Extract the [x, y] coordinate from the center of the cell holding the provided text.  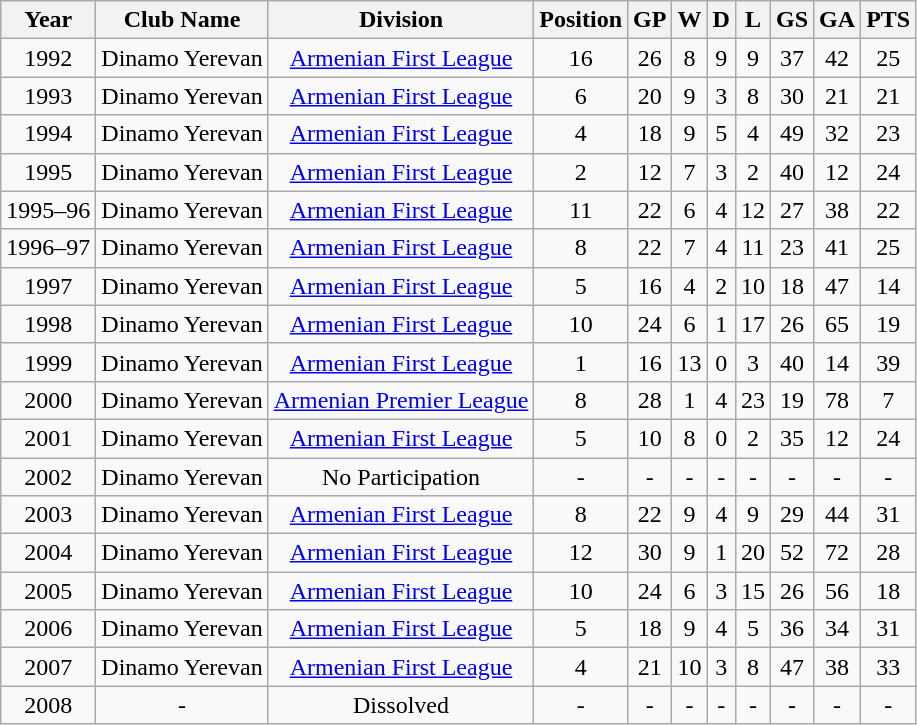
PTS [888, 20]
2003 [48, 515]
15 [752, 591]
L [752, 20]
37 [792, 58]
65 [838, 324]
1996–97 [48, 248]
78 [838, 400]
1997 [48, 286]
1992 [48, 58]
Dissolved [401, 705]
GP [650, 20]
34 [838, 629]
Position [581, 20]
27 [792, 210]
2007 [48, 667]
2008 [48, 705]
36 [792, 629]
29 [792, 515]
Division [401, 20]
52 [792, 553]
72 [838, 553]
39 [888, 362]
2002 [48, 477]
2004 [48, 553]
56 [838, 591]
33 [888, 667]
49 [792, 134]
1995 [48, 172]
44 [838, 515]
GA [838, 20]
Armenian Premier League [401, 400]
1999 [48, 362]
D [721, 20]
1995–96 [48, 210]
GS [792, 20]
42 [838, 58]
17 [752, 324]
2005 [48, 591]
Club Name [182, 20]
2000 [48, 400]
1994 [48, 134]
No Participation [401, 477]
1998 [48, 324]
35 [792, 438]
32 [838, 134]
1993 [48, 96]
2001 [48, 438]
13 [690, 362]
Year [48, 20]
W [690, 20]
41 [838, 248]
2006 [48, 629]
